Output the [X, Y] coordinate of the center of the cell containing the given text.  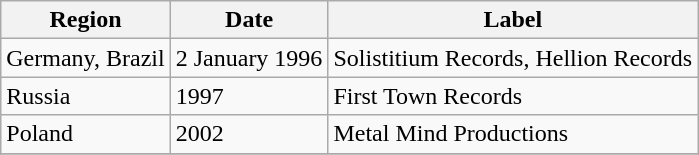
Solistitium Records, Hellion Records [513, 58]
First Town Records [513, 96]
2 January 1996 [249, 58]
Germany, Brazil [86, 58]
Date [249, 20]
Label [513, 20]
Region [86, 20]
Poland [86, 134]
Russia [86, 96]
1997 [249, 96]
Metal Mind Productions [513, 134]
2002 [249, 134]
